Output the [X, Y] coordinate of the center of the cell containing the given text.  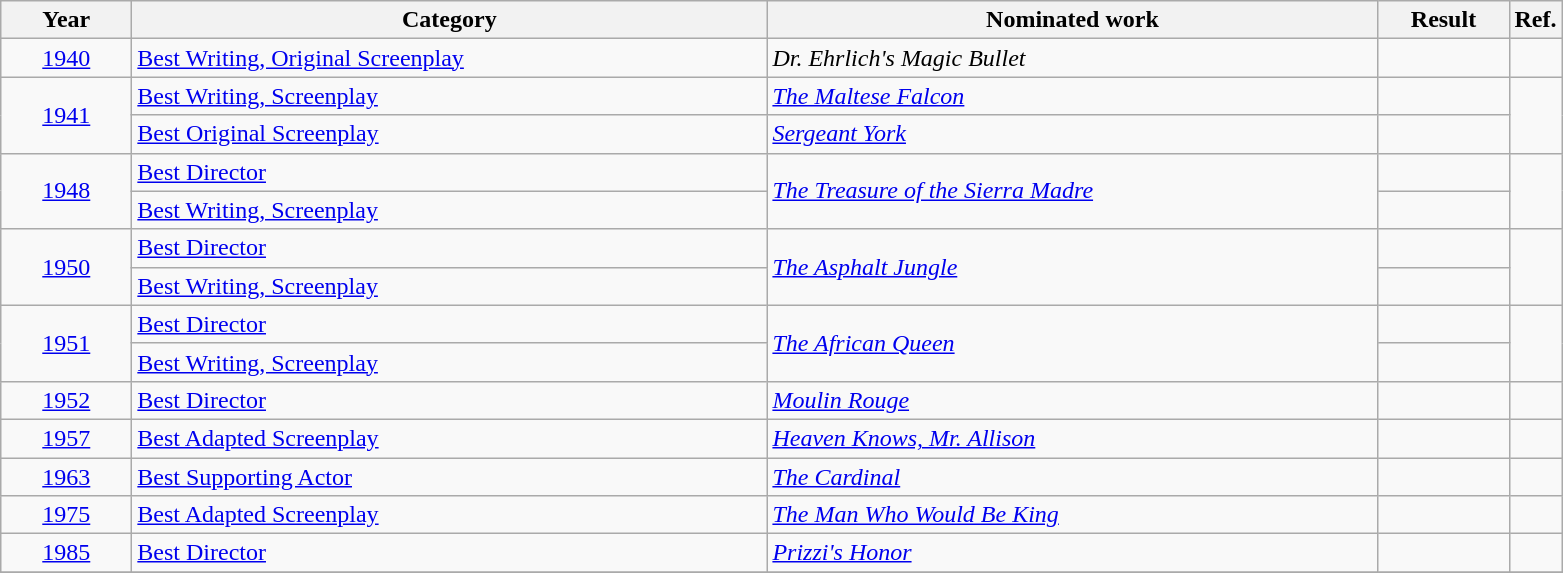
Sergeant York [1072, 134]
Nominated work [1072, 20]
The Maltese Falcon [1072, 96]
The Asphalt Jungle [1072, 267]
The African Queen [1072, 343]
Dr. Ehrlich's Magic Bullet [1072, 58]
Result [1444, 20]
1948 [66, 191]
The Man Who Would Be King [1072, 515]
1950 [66, 267]
Prizzi's Honor [1072, 553]
1957 [66, 438]
Category [450, 20]
1952 [66, 400]
Moulin Rouge [1072, 400]
Best Supporting Actor [450, 477]
The Cardinal [1072, 477]
1985 [66, 553]
Heaven Knows, Mr. Allison [1072, 438]
Best Writing, Original Screenplay [450, 58]
1975 [66, 515]
Ref. [1536, 20]
1940 [66, 58]
Best Original Screenplay [450, 134]
Year [66, 20]
1951 [66, 343]
1941 [66, 115]
The Treasure of the Sierra Madre [1072, 191]
1963 [66, 477]
